Pinpoint the cell where the given text exists, returning its (X, Y) midpoint coordinate. 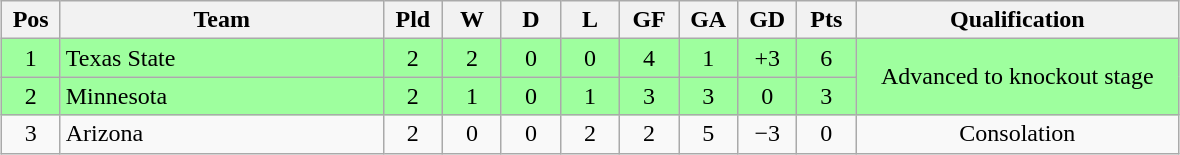
D (530, 20)
5 (708, 134)
+3 (768, 58)
Pts (826, 20)
GD (768, 20)
6 (826, 58)
Advanced to knockout stage (1018, 77)
Pos (30, 20)
GF (650, 20)
−3 (768, 134)
Consolation (1018, 134)
4 (650, 58)
Team (222, 20)
Texas State (222, 58)
Minnesota (222, 96)
W (472, 20)
Qualification (1018, 20)
GA (708, 20)
L (590, 20)
Arizona (222, 134)
Pld (412, 20)
